Extract the (x, y) coordinate from the center of the cell holding the provided text.  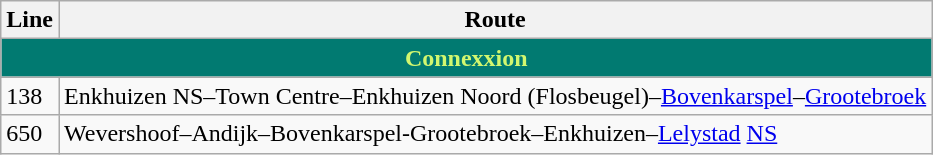
Connexxion (466, 58)
Enkhuizen NS–Town Centre–Enkhuizen Noord (Flosbeugel)–Bovenkarspel–Grootebroek (494, 96)
Wevershoof–Andijk–Bovenkarspel-Grootebroek–Enkhuizen–Lelystad NS (494, 134)
650 (30, 134)
Line (30, 20)
138 (30, 96)
Route (494, 20)
